Determine the [x, y] coordinate at the center of the cell enclosing the given text.  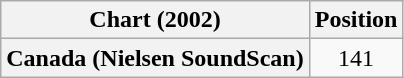
Chart (2002) [155, 20]
141 [356, 58]
Canada (Nielsen SoundScan) [155, 58]
Position [356, 20]
